Extract the [X, Y] coordinate from the center of the cell holding the provided text.  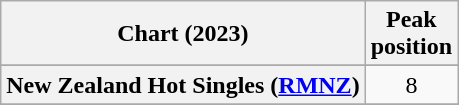
New Zealand Hot Singles (RMNZ) [183, 85]
Chart (2023) [183, 34]
8 [411, 85]
Peakposition [411, 34]
